Pinpoint the cell where the given text exists, returning its [X, Y] midpoint coordinate. 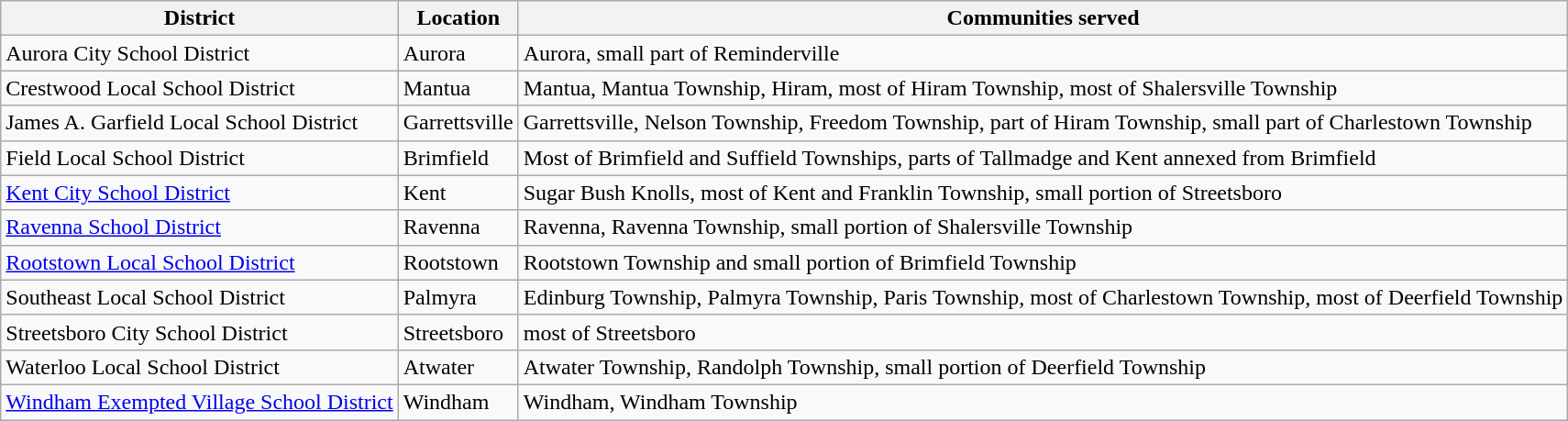
James A. Garfield Local School District [200, 123]
Rootstown Local School District [200, 262]
Garrettsville, Nelson Township, Freedom Township, part of Hiram Township, small part of Charlestown Township [1043, 123]
Edinburg Township, Palmyra Township, Paris Township, most of Charlestown Township, most of Deerfield Township [1043, 297]
Crestwood Local School District [200, 88]
Location [458, 18]
Windham [458, 402]
Aurora, small part of Reminderville [1043, 53]
Streetsboro [458, 332]
Streetsboro City School District [200, 332]
Kent City School District [200, 193]
Ravenna, Ravenna Township, small portion of Shalersville Township [1043, 227]
Mantua, Mantua Township, Hiram, most of Hiram Township, most of Shalersville Township [1043, 88]
Atwater Township, Randolph Township, small portion of Deerfield Township [1043, 367]
Field Local School District [200, 158]
Aurora [458, 53]
Windham, Windham Township [1043, 402]
Communities served [1043, 18]
Brimfield [458, 158]
Ravenna [458, 227]
Kent [458, 193]
Atwater [458, 367]
Aurora City School District [200, 53]
Most of Brimfield and Suffield Townships, parts of Tallmadge and Kent annexed from Brimfield [1043, 158]
most of Streetsboro [1043, 332]
Garrettsville [458, 123]
Ravenna School District [200, 227]
Waterloo Local School District [200, 367]
Windham Exempted Village School District [200, 402]
Southeast Local School District [200, 297]
Mantua [458, 88]
Rootstown Township and small portion of Brimfield Township [1043, 262]
District [200, 18]
Sugar Bush Knolls, most of Kent and Franklin Township, small portion of Streetsboro [1043, 193]
Palmyra [458, 297]
Rootstown [458, 262]
